Extract the (x, y) coordinate from the center of the cell holding the provided text.  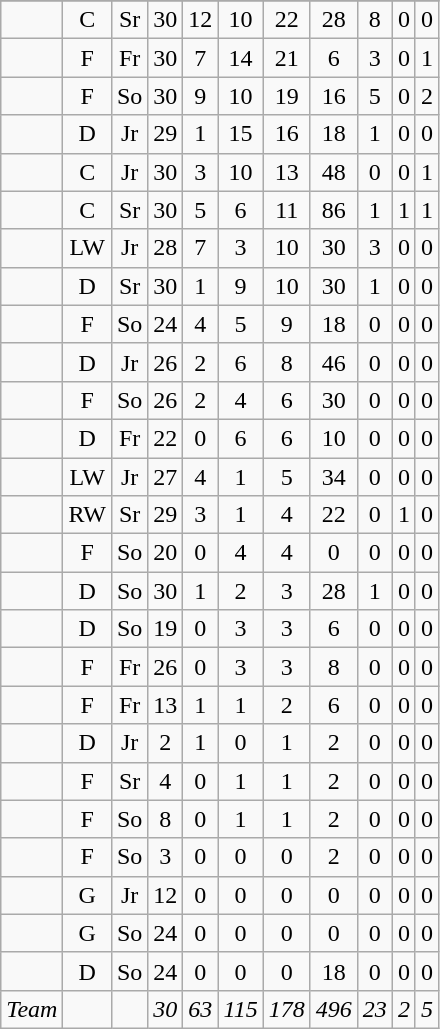
63 (200, 1009)
21 (286, 58)
496 (334, 1009)
RW (87, 515)
15 (240, 134)
27 (166, 477)
115 (240, 1009)
20 (166, 553)
23 (374, 1009)
Team (32, 1009)
14 (240, 58)
34 (334, 477)
86 (334, 210)
46 (334, 362)
48 (334, 172)
178 (286, 1009)
11 (286, 210)
